Return the [X, Y] coordinate for the center point of the cell that contains the specified text.  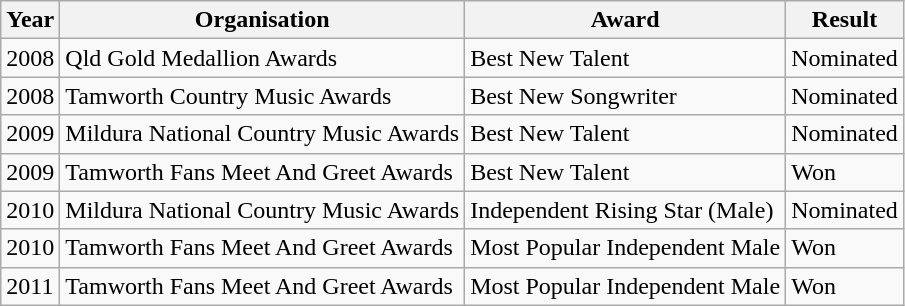
2011 [30, 286]
Best New Songwriter [626, 96]
Year [30, 20]
Qld Gold Medallion Awards [262, 58]
Independent Rising Star (Male) [626, 210]
Result [845, 20]
Tamworth Country Music Awards [262, 96]
Award [626, 20]
Organisation [262, 20]
